Identify which cell holds the provided text, then report its (X, Y) central coordinate. 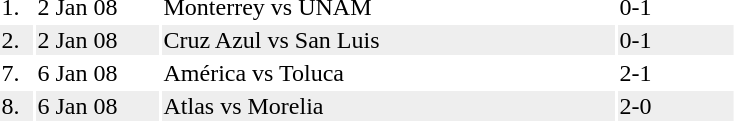
2-1 (676, 73)
América vs Toluca (388, 73)
8. (16, 106)
2-0 (676, 106)
2 Jan 08 (98, 40)
2. (16, 40)
7. (16, 73)
Atlas vs Morelia (388, 106)
0-1 (676, 40)
Cruz Azul vs San Luis (388, 40)
